Extract the [X, Y] coordinate from the center of the cell holding the provided text.  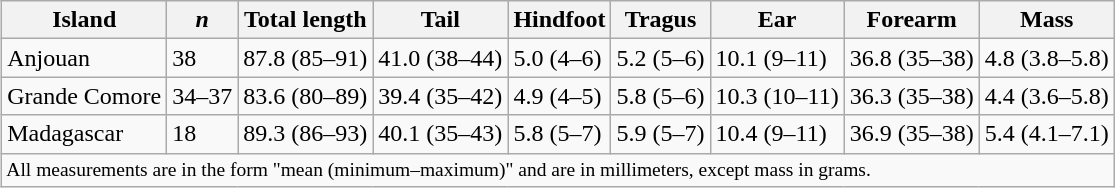
5.9 (5–7) [660, 134]
5.4 (4.1–7.1) [1046, 134]
n [202, 20]
10.1 (9–11) [777, 58]
36.9 (35–38) [912, 134]
34–37 [202, 96]
41.0 (38–44) [440, 58]
83.6 (80–89) [306, 96]
Tragus [660, 20]
Island [84, 20]
87.8 (85–91) [306, 58]
38 [202, 58]
5.2 (5–6) [660, 58]
4.9 (4–5) [560, 96]
4.4 (3.6–5.8) [1046, 96]
Ear [777, 20]
5.0 (4–6) [560, 58]
39.4 (35–42) [440, 96]
Anjouan [84, 58]
Total length [306, 20]
10.4 (9–11) [777, 134]
Grande Comore [84, 96]
36.3 (35–38) [912, 96]
Mass [1046, 20]
40.1 (35–43) [440, 134]
36.8 (35–38) [912, 58]
Tail [440, 20]
All measurements are in the form "mean (minimum–maximum)" and are in millimeters, except mass in grams. [558, 170]
5.8 (5–6) [660, 96]
5.8 (5–7) [560, 134]
4.8 (3.8–5.8) [1046, 58]
10.3 (10–11) [777, 96]
18 [202, 134]
Hindfoot [560, 20]
89.3 (86–93) [306, 134]
Forearm [912, 20]
Madagascar [84, 134]
